Capture the cell that displays the provided text and extract its [x, y] central coordinate. 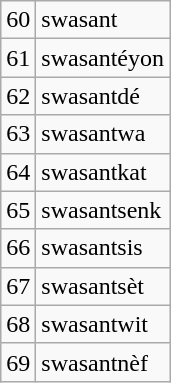
swasantsèt [103, 286]
68 [18, 324]
swasantwa [103, 134]
64 [18, 172]
69 [18, 362]
swasantwit [103, 324]
swasantdé [103, 96]
62 [18, 96]
swasant [103, 20]
63 [18, 134]
swasantsenk [103, 210]
67 [18, 286]
60 [18, 20]
swasantéyon [103, 58]
swasantnèf [103, 362]
swasantsis [103, 248]
swasantkat [103, 172]
65 [18, 210]
61 [18, 58]
66 [18, 248]
